Capture the cell that displays the provided text and extract its (X, Y) central coordinate. 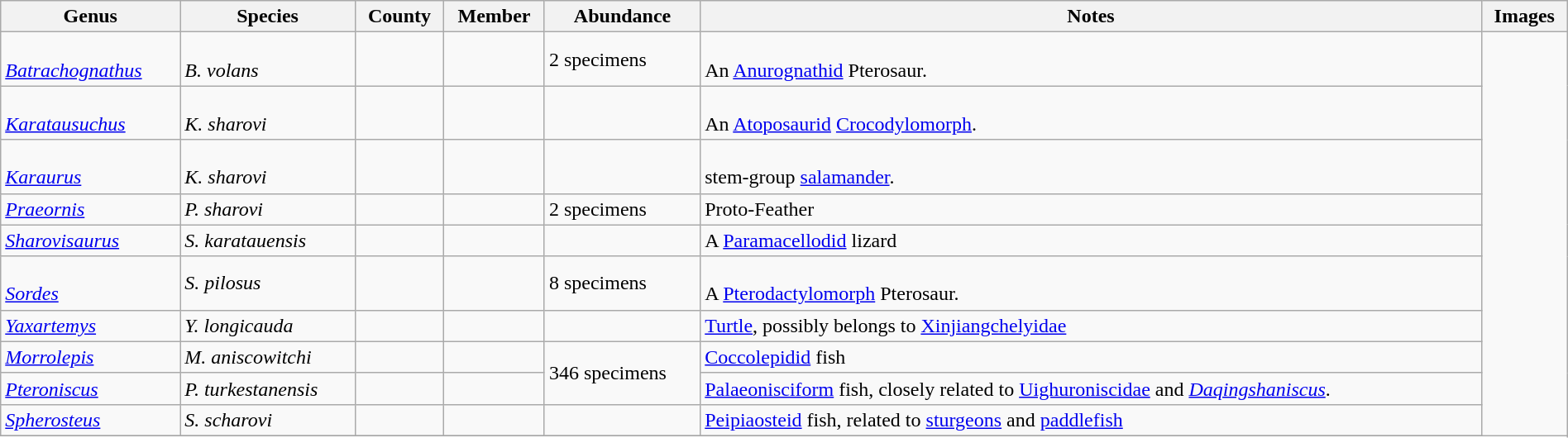
S. pilosus (268, 283)
stem-group salamander. (1092, 167)
Species (268, 17)
Genus (91, 17)
Member (495, 17)
Notes (1092, 17)
P. sharovi (268, 209)
Y. longicauda (268, 326)
Images (1524, 17)
A Pterodactylomorph Pterosaur. (1092, 283)
Turtle, possibly belongs to Xinjiangchelyidae (1092, 326)
Yaxartemys (91, 326)
Sordes (91, 283)
A Paramacellodid lizard (1092, 240)
Peipiaosteid fish, related to sturgeons and paddlefish (1092, 420)
Praeornis (91, 209)
M. aniscowitchi (268, 357)
Palaeonisciform fish, closely related to Uighuroniscidae and Daqingshaniscus. (1092, 388)
P. turkestanensis (268, 388)
8 specimens (622, 283)
B. volans (268, 60)
Karaurus (91, 167)
Spherosteus (91, 420)
Proto-Feather (1092, 209)
Abundance (622, 17)
Sharovisaurus (91, 240)
Karatausuchus (91, 112)
346 specimens (622, 373)
S. scharovi (268, 420)
An Atoposaurid Crocodylomorph. (1092, 112)
County (399, 17)
S. karatauensis (268, 240)
Pteroniscus (91, 388)
Coccolepidid fish (1092, 357)
Batrachognathus (91, 60)
An Anurognathid Pterosaur. (1092, 60)
Morrolepis (91, 357)
